Search for the cell housing the specified text and yield its (x, y) center coordinate. 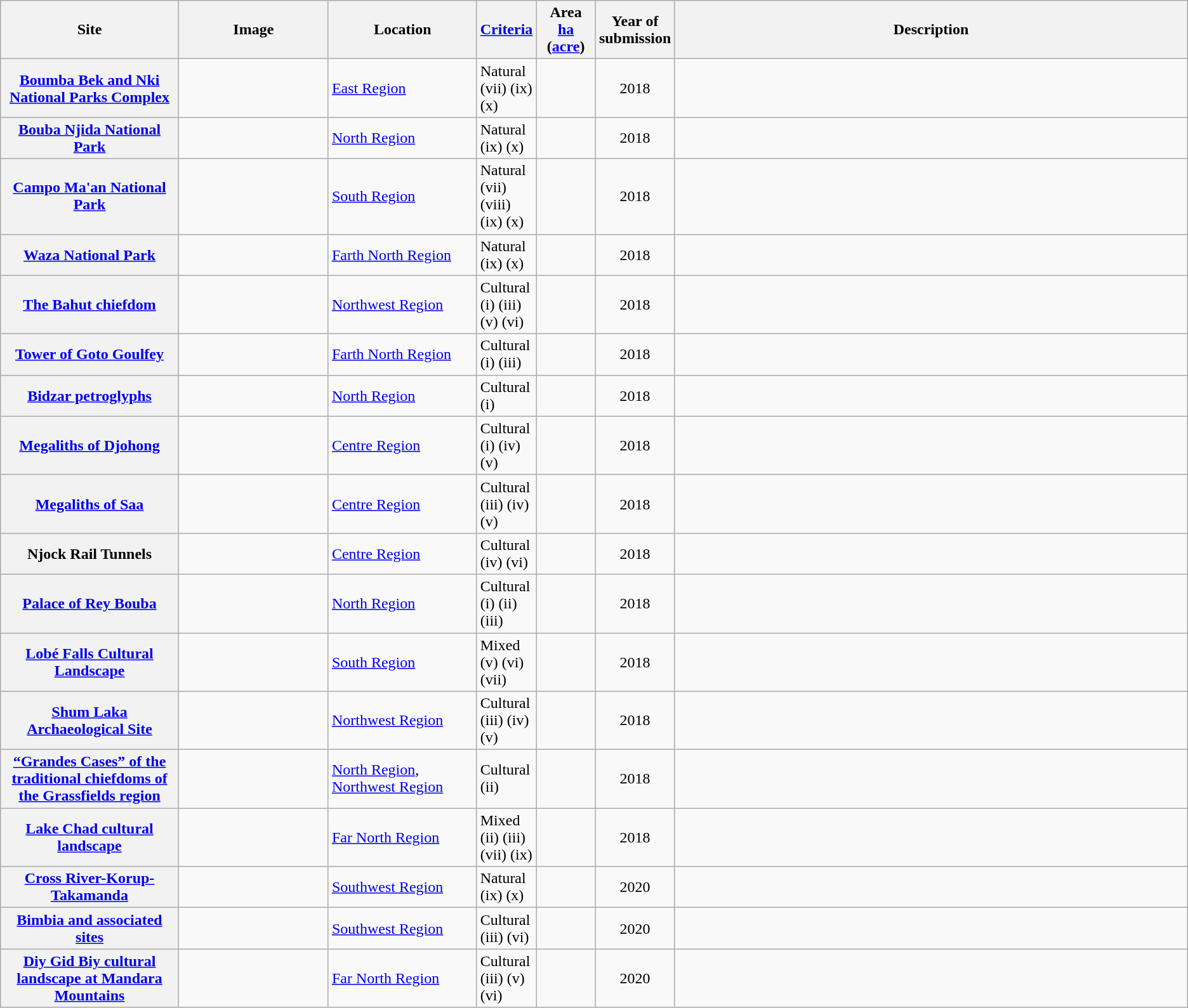
The Bahut chiefdom (90, 304)
Cultural (i) (ii) (iii) (506, 603)
Cultural (iii) (vi) (506, 929)
Cultural (iv) (vi) (506, 553)
Diy Gid Biy cultural landscape at Mandara Mountains (90, 978)
Natural (vii) (viii) (ix) (x) (506, 197)
East Region (402, 88)
Megaliths of Saa (90, 504)
Cross River-Korup-Takamanda (90, 887)
Boumba Bek and Nki National Parks Complex (90, 88)
Shum Laka Archaeological Site (90, 721)
Lake Chad cultural landscape (90, 837)
Campo Ma'an National Park (90, 197)
Cultural (i) (iii) (v) (vi) (506, 304)
Palace of Rey Bouba (90, 603)
Description (931, 30)
Bimbia and associated sites (90, 929)
Location (402, 30)
“Grandes Cases” of the traditional chiefdoms of the Grassfields region (90, 779)
North Region, Northwest Region (402, 779)
Image (253, 30)
Cultural (i) (iv) (v) (506, 445)
Criteria (506, 30)
Cultural (i) (506, 396)
Cultural (ii) (506, 779)
Waza National Park (90, 255)
Cultural (iii) (v) (vi) (506, 978)
Natural (vii) (ix) (x) (506, 88)
Njock Rail Tunnels (90, 553)
Mixed (ii) (iii) (vii) (ix) (506, 837)
Areaha (acre) (566, 30)
Megaliths of Djohong (90, 445)
Lobé Falls Cultural Landscape (90, 662)
Site (90, 30)
Cultural (i) (iii) (506, 354)
Bidzar petroglyphs (90, 396)
Year of submission (635, 30)
Tower of Goto Goulfey (90, 354)
Mixed (v) (vi) (vii) (506, 662)
Bouba Njida National Park (90, 138)
